Locate the cell with the specified text and output its [X, Y] center coordinate. 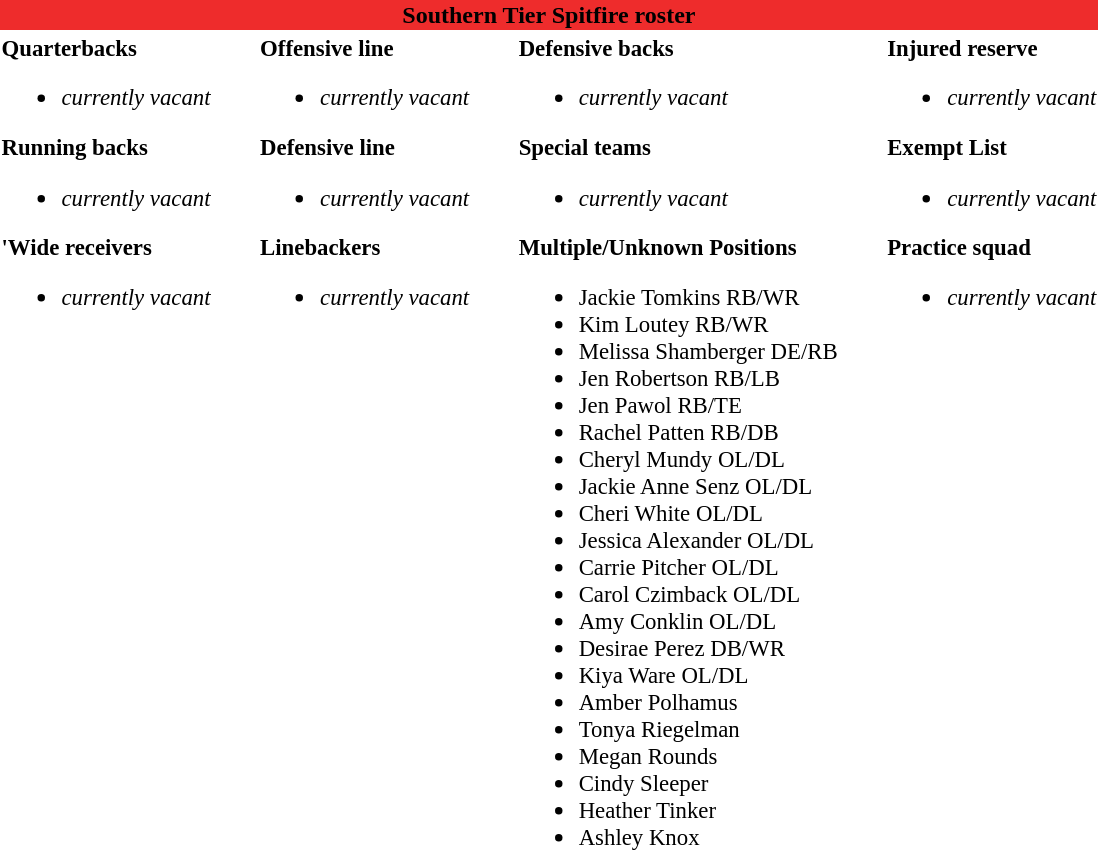
Southern Tier Spitfire roster [549, 15]
